Find where the given text appears and provide that cell's center as (X, Y) coordinate. 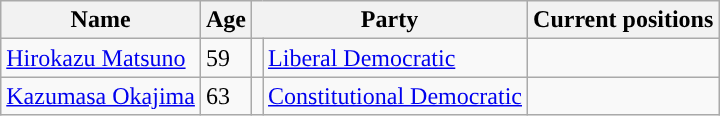
63 (226, 96)
Constitutional Democratic (396, 96)
Name (101, 20)
Current positions (624, 20)
Hirokazu Matsuno (101, 58)
Party (389, 20)
59 (226, 58)
Age (226, 20)
Liberal Democratic (396, 58)
Kazumasa Okajima (101, 96)
